From the cell containing the given text, extract its center point as [X, Y] coordinate. 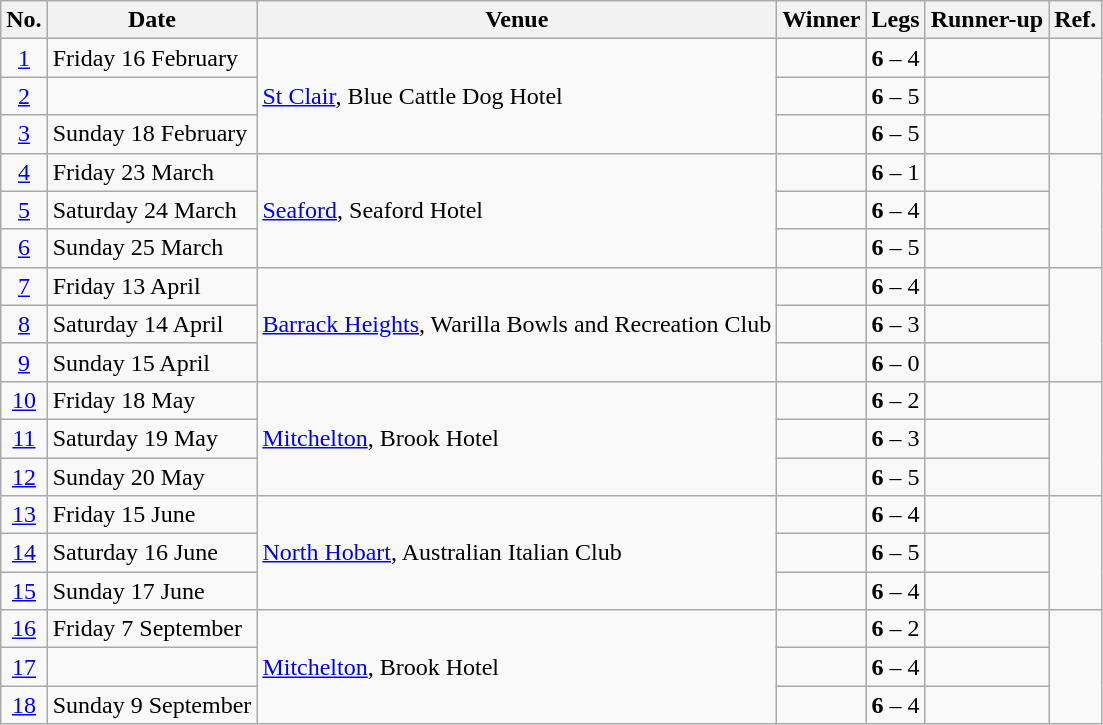
Sunday 17 June [152, 591]
Runner-up [987, 20]
Saturday 16 June [152, 553]
4 [24, 172]
Legs [896, 20]
Sunday 18 February [152, 134]
Sunday 20 May [152, 477]
Saturday 19 May [152, 438]
Seaford, Seaford Hotel [517, 210]
2 [24, 96]
6 [24, 248]
Friday 23 March [152, 172]
Sunday 15 April [152, 362]
7 [24, 286]
Friday 18 May [152, 400]
Venue [517, 20]
Winner [822, 20]
Ref. [1076, 20]
8 [24, 324]
6 – 0 [896, 362]
North Hobart, Australian Italian Club [517, 553]
9 [24, 362]
Barrack Heights, Warilla Bowls and Recreation Club [517, 324]
Sunday 9 September [152, 705]
Sunday 25 March [152, 248]
3 [24, 134]
1 [24, 58]
10 [24, 400]
5 [24, 210]
Friday 13 April [152, 286]
Date [152, 20]
St Clair, Blue Cattle Dog Hotel [517, 96]
Friday 16 February [152, 58]
Friday 7 September [152, 629]
No. [24, 20]
15 [24, 591]
Saturday 14 April [152, 324]
18 [24, 705]
14 [24, 553]
16 [24, 629]
17 [24, 667]
12 [24, 477]
Saturday 24 March [152, 210]
6 – 1 [896, 172]
13 [24, 515]
Friday 15 June [152, 515]
11 [24, 438]
